Extract the (x, y) coordinate from the center of the cell holding the provided text.  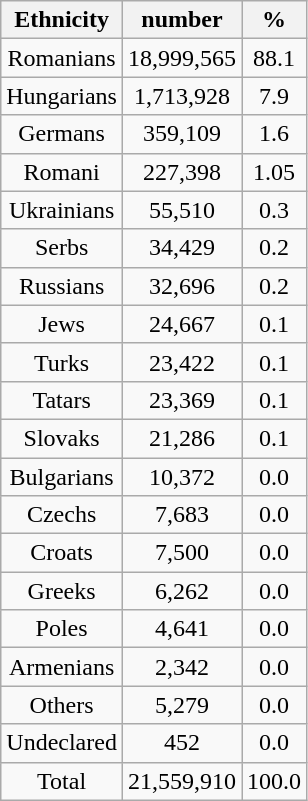
Total (62, 781)
Turks (62, 362)
Czechs (62, 515)
Croats (62, 553)
18,999,565 (182, 58)
23,369 (182, 400)
32,696 (182, 286)
1,713,928 (182, 96)
Slovaks (62, 438)
7.9 (274, 96)
Russians (62, 286)
23,422 (182, 362)
1.6 (274, 134)
4,641 (182, 629)
Serbs (62, 248)
7,683 (182, 515)
6,262 (182, 591)
88.1 (274, 58)
34,429 (182, 248)
Jews (62, 324)
100.0 (274, 781)
Undeclared (62, 743)
Others (62, 705)
452 (182, 743)
Ethnicity (62, 20)
7,500 (182, 553)
Bulgarians (62, 477)
2,342 (182, 667)
Tatars (62, 400)
% (274, 20)
359,109 (182, 134)
Greeks (62, 591)
24,667 (182, 324)
Hungarians (62, 96)
Armenians (62, 667)
10,372 (182, 477)
1.05 (274, 172)
Germans (62, 134)
number (182, 20)
21,559,910 (182, 781)
Ukrainians (62, 210)
Poles (62, 629)
5,279 (182, 705)
Romani (62, 172)
21,286 (182, 438)
Romanians (62, 58)
227,398 (182, 172)
0.3 (274, 210)
55,510 (182, 210)
